Scan for the cell matching the given text and deliver its (x, y) coordinate at center. 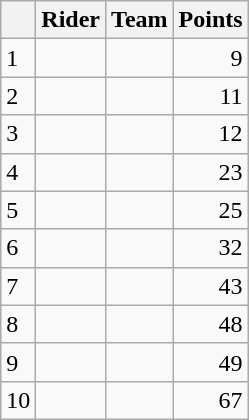
12 (210, 134)
3 (18, 134)
2 (18, 96)
67 (210, 400)
32 (210, 248)
6 (18, 248)
43 (210, 286)
Rider (71, 20)
8 (18, 324)
4 (18, 172)
10 (18, 400)
Team (140, 20)
23 (210, 172)
Points (210, 20)
25 (210, 210)
1 (18, 58)
48 (210, 324)
49 (210, 362)
7 (18, 286)
5 (18, 210)
11 (210, 96)
